Determine the [x, y] coordinate at the center of the cell enclosing the given text.  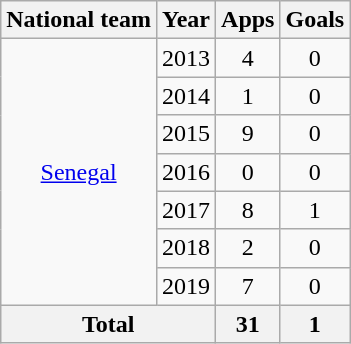
2018 [186, 248]
Year [186, 20]
2016 [186, 172]
Total [108, 324]
2 [248, 248]
National team [79, 20]
2017 [186, 210]
9 [248, 134]
7 [248, 286]
8 [248, 210]
Goals [315, 20]
2013 [186, 58]
Apps [248, 20]
2014 [186, 96]
2019 [186, 286]
31 [248, 324]
2015 [186, 134]
Senegal [79, 172]
4 [248, 58]
